Locate the cell with the specified text and output its [X, Y] center coordinate. 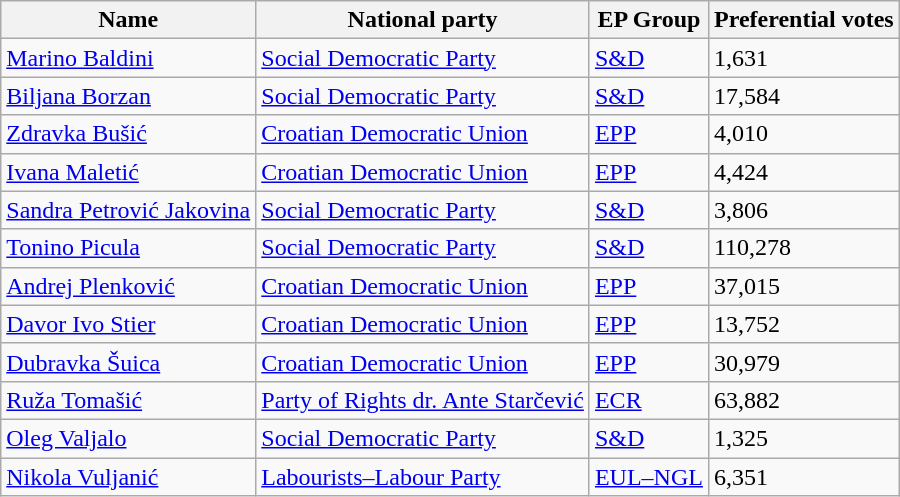
4,010 [804, 134]
Oleg Valjalo [128, 438]
1,631 [804, 58]
National party [423, 20]
Davor Ivo Stier [128, 324]
Marino Baldini [128, 58]
ECR [648, 400]
3,806 [804, 210]
Ruža Tomašić [128, 400]
Biljana Borzan [128, 96]
63,882 [804, 400]
13,752 [804, 324]
Andrej Plenković [128, 286]
Party of Rights dr. Ante Starčević [423, 400]
Preferential votes [804, 20]
1,325 [804, 438]
6,351 [804, 477]
Tonino Picula [128, 248]
Dubravka Šuica [128, 362]
Ivana Maletić [128, 172]
Labourists–Labour Party [423, 477]
Name [128, 20]
Nikola Vuljanić [128, 477]
30,979 [804, 362]
37,015 [804, 286]
EUL–NGL [648, 477]
Sandra Petrović Jakovina [128, 210]
Zdravka Bušić [128, 134]
EP Group [648, 20]
4,424 [804, 172]
17,584 [804, 96]
110,278 [804, 248]
